For the text-containing cell, return its midpoint in [X, Y] coordinate format. 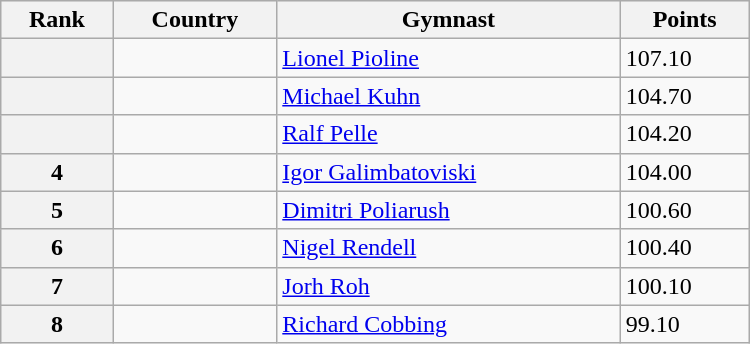
Nigel Rendell [448, 248]
Country [195, 20]
104.70 [684, 96]
100.40 [684, 248]
Rank [57, 20]
99.10 [684, 324]
104.00 [684, 172]
7 [57, 286]
Richard Cobbing [448, 324]
Points [684, 20]
4 [57, 172]
Dimitri Poliarush [448, 210]
104.20 [684, 134]
100.60 [684, 210]
Jorh Roh [448, 286]
5 [57, 210]
Michael Kuhn [448, 96]
8 [57, 324]
107.10 [684, 58]
Gymnast [448, 20]
Lionel Pioline [448, 58]
6 [57, 248]
100.10 [684, 286]
Igor Galimbatoviski [448, 172]
Ralf Pelle [448, 134]
